For the text-containing cell, return its midpoint in [X, Y] coordinate format. 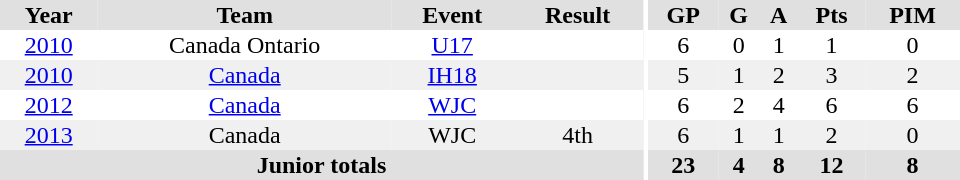
Canada Ontario [244, 45]
23 [684, 165]
3 [832, 75]
IH18 [452, 75]
Junior totals [322, 165]
4th [578, 135]
Pts [832, 15]
Event [452, 15]
U17 [452, 45]
2012 [48, 105]
5 [684, 75]
GP [684, 15]
2013 [48, 135]
PIM [912, 15]
A [778, 15]
G [738, 15]
Year [48, 15]
12 [832, 165]
Result [578, 15]
Team [244, 15]
